Determine the [x, y] coordinate at the center of the cell enclosing the given text.  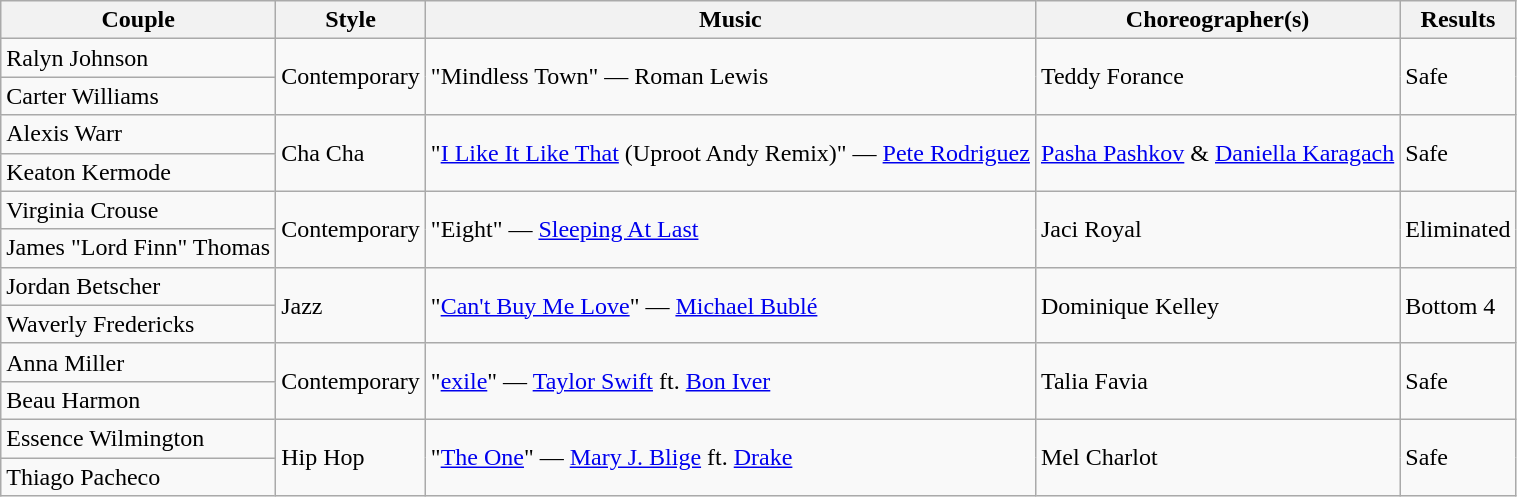
Jazz [351, 305]
Alexis Warr [138, 134]
Couple [138, 20]
Waverly Fredericks [138, 324]
Ralyn Johnson [138, 58]
Beau Harmon [138, 400]
Teddy Forance [1217, 77]
Results [1458, 20]
"Eight" — Sleeping At Last [730, 229]
Music [730, 20]
"Can't Buy Me Love" — Michael Bublé [730, 305]
Choreographer(s) [1217, 20]
Dominique Kelley [1217, 305]
Carter Williams [138, 96]
"Mindless Town" — Roman Lewis [730, 77]
Virginia Crouse [138, 210]
Jaci Royal [1217, 229]
Eliminated [1458, 229]
James "Lord Finn" Thomas [138, 248]
"The One" — Mary J. Blige ft. Drake [730, 457]
Style [351, 20]
Talia Favia [1217, 381]
Bottom 4 [1458, 305]
Thiago Pacheco [138, 477]
Essence Wilmington [138, 438]
Jordan Betscher [138, 286]
"exile" — Taylor Swift ft. Bon Iver [730, 381]
Cha Cha [351, 153]
Keaton Kermode [138, 172]
"I Like It Like That (Uproot Andy Remix)" — Pete Rodriguez [730, 153]
Mel Charlot [1217, 457]
Hip Hop [351, 457]
Pasha Pashkov & Daniella Karagach [1217, 153]
Anna Miller [138, 362]
